Search for the cell housing the specified text and yield its [x, y] center coordinate. 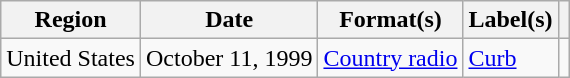
Region [71, 20]
October 11, 1999 [228, 58]
United States [71, 58]
Date [228, 20]
Curb [510, 58]
Country radio [390, 58]
Format(s) [390, 20]
Label(s) [510, 20]
